Pinpoint the cell where the given text exists, returning its (x, y) midpoint coordinate. 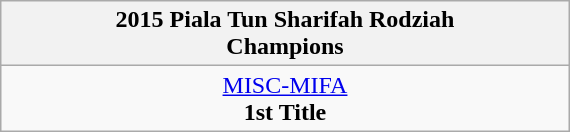
2015 Piala Tun Sharifah RodziahChampions (284, 34)
MISC-MIFA1st Title (284, 98)
